Identify which cell holds the provided text, then report its (X, Y) central coordinate. 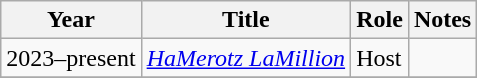
HaMerotz LaMillion (246, 58)
Role (380, 20)
Host (380, 58)
Notes (442, 20)
Year (71, 20)
2023–present (71, 58)
Title (246, 20)
